Extract the (x, y) coordinate from the center of the cell holding the provided text.  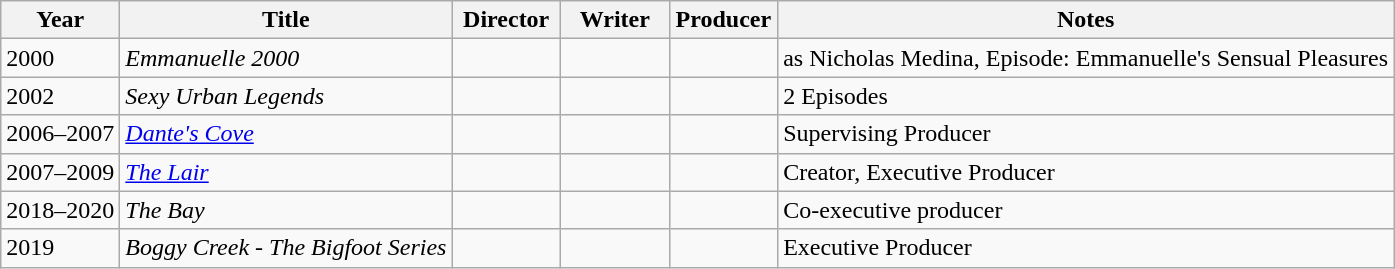
Director (506, 20)
Co-executive producer (1086, 210)
The Bay (286, 210)
Writer (614, 20)
Year (60, 20)
Dante's Cove (286, 134)
Supervising Producer (1086, 134)
2018–2020 (60, 210)
2006–2007 (60, 134)
2019 (60, 248)
The Lair (286, 172)
Boggy Creek - The Bigfoot Series (286, 248)
Notes (1086, 20)
Emmanuelle 2000 (286, 58)
2007–2009 (60, 172)
as Nicholas Medina, Episode: Emmanuelle's Sensual Pleasures (1086, 58)
Executive Producer (1086, 248)
Creator, Executive Producer (1086, 172)
2002 (60, 96)
Title (286, 20)
2 Episodes (1086, 96)
2000 (60, 58)
Producer (724, 20)
Sexy Urban Legends (286, 96)
